From the cell containing the given text, extract its center point as (X, Y) coordinate. 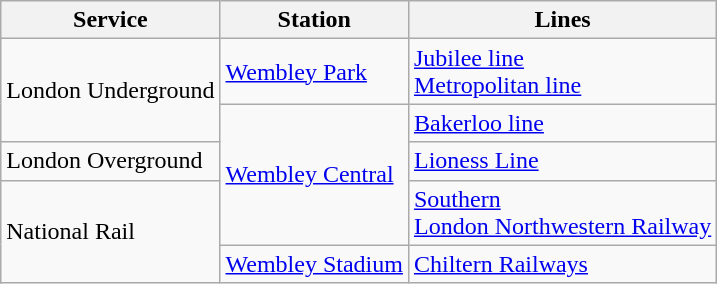
Lioness Line (562, 161)
Lines (562, 20)
Chiltern Railways (562, 264)
SouthernLondon Northwestern Railway (562, 212)
Bakerloo line (562, 123)
National Rail (110, 232)
London Underground (110, 90)
Wembley Stadium (314, 264)
London Overground (110, 161)
Wembley Park (314, 72)
Station (314, 20)
Service (110, 20)
Wembley Central (314, 174)
Jubilee line Metropolitan line (562, 72)
